Search for the cell housing the specified text and yield its (X, Y) center coordinate. 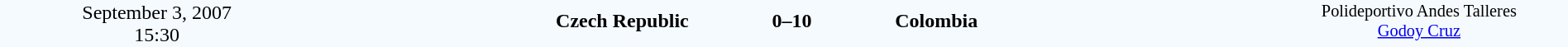
Polideportivo Andes TalleresGodoy Cruz (1419, 23)
Czech Republic (501, 21)
Colombia (1082, 21)
September 3, 200715:30 (157, 23)
0–10 (791, 21)
